Extract the [X, Y] coordinate from the center of the cell holding the provided text.  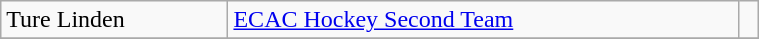
ECAC Hockey Second Team [483, 20]
Ture Linden [114, 20]
